Return (X, Y) of the center of cell containing provided text 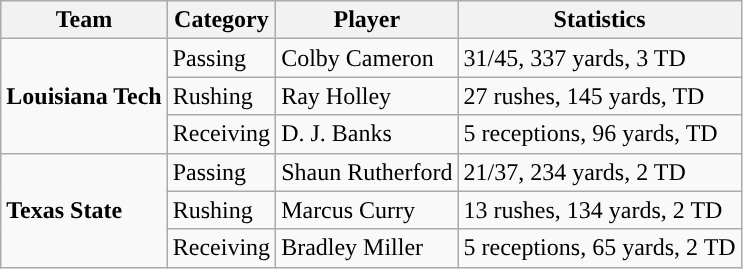
Shaun Rutherford (367, 172)
13 rushes, 134 yards, 2 TD (600, 210)
5 receptions, 65 yards, 2 TD (600, 248)
Player (367, 20)
5 receptions, 96 yards, TD (600, 134)
Colby Cameron (367, 58)
Ray Holley (367, 96)
31/45, 337 yards, 3 TD (600, 58)
Bradley Miller (367, 248)
Texas State (84, 210)
Louisiana Tech (84, 96)
Statistics (600, 20)
Marcus Curry (367, 210)
D. J. Banks (367, 134)
Category (221, 20)
Team (84, 20)
27 rushes, 145 yards, TD (600, 96)
21/37, 234 yards, 2 TD (600, 172)
